From the cell containing the given text, extract its center point as (X, Y) coordinate. 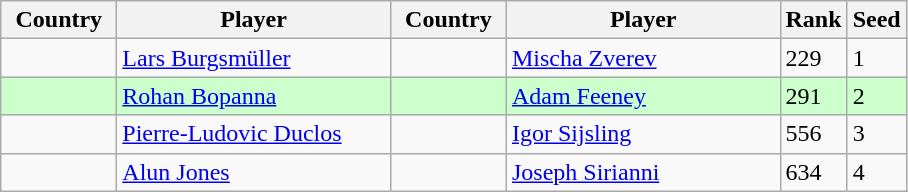
1 (876, 58)
634 (814, 172)
Rank (814, 20)
2 (876, 96)
Rohan Bopanna (254, 96)
3 (876, 134)
Lars Burgsmüller (254, 58)
Igor Sijsling (643, 134)
556 (814, 134)
229 (814, 58)
Adam Feeney (643, 96)
4 (876, 172)
Mischa Zverev (643, 58)
Pierre-Ludovic Duclos (254, 134)
Alun Jones (254, 172)
Joseph Sirianni (643, 172)
Seed (876, 20)
291 (814, 96)
